From the cell containing the given text, extract its center point as [X, Y] coordinate. 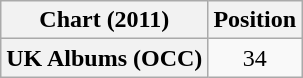
UK Albums (OCC) [104, 58]
Chart (2011) [104, 20]
Position [255, 20]
34 [255, 58]
